Scan for the cell matching the given text and deliver its (X, Y) coordinate at center. 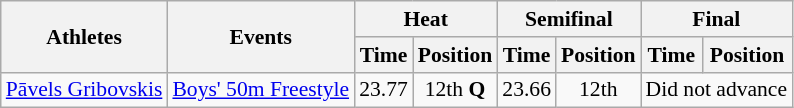
12th Q (455, 90)
23.66 (526, 90)
Final (716, 19)
Did not advance (716, 90)
Events (260, 36)
23.77 (384, 90)
12th (598, 90)
Semifinal (568, 19)
Pāvels Gribovskis (84, 90)
Heat (426, 19)
Boys' 50m Freestyle (260, 90)
Athletes (84, 36)
